Identify which cell holds the provided text, then report its (X, Y) central coordinate. 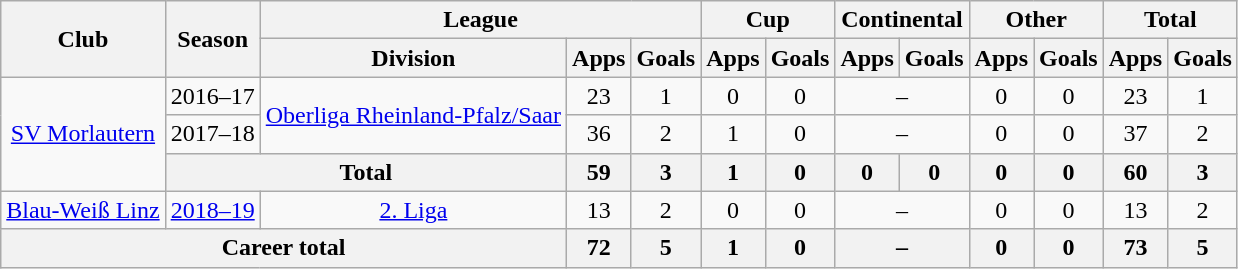
59 (599, 172)
SV Morlautern (83, 134)
36 (599, 134)
2016–17 (212, 96)
League (480, 20)
Blau-Weiß Linz (83, 210)
Cup (768, 20)
Club (83, 39)
2017–18 (212, 134)
73 (1135, 248)
Oberliga Rheinland-Pfalz/Saar (413, 115)
Division (413, 58)
Season (212, 39)
60 (1135, 172)
2018–19 (212, 210)
2. Liga (413, 210)
Career total (284, 248)
72 (599, 248)
37 (1135, 134)
Other (1036, 20)
Continental (902, 20)
